Return the (x, y) coordinate for the center point of the cell that contains the specified text.  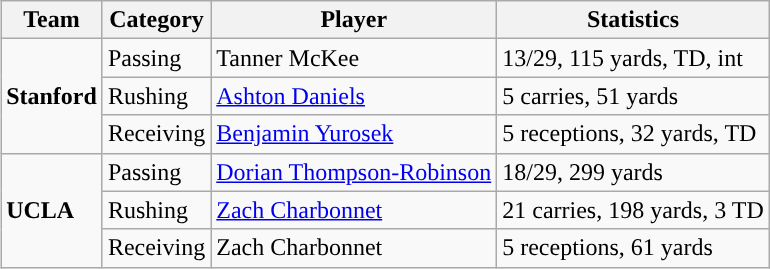
Ashton Daniels (354, 96)
UCLA (52, 210)
5 receptions, 32 yards, TD (634, 134)
5 receptions, 61 yards (634, 248)
Team (52, 20)
Statistics (634, 20)
21 carries, 198 yards, 3 TD (634, 210)
Player (354, 20)
13/29, 115 yards, TD, int (634, 58)
Stanford (52, 96)
Tanner McKee (354, 58)
Benjamin Yurosek (354, 134)
5 carries, 51 yards (634, 96)
Dorian Thompson-Robinson (354, 172)
18/29, 299 yards (634, 172)
Category (156, 20)
